Detect which cell encompasses the target text, then output its (X, Y) center coordinate. 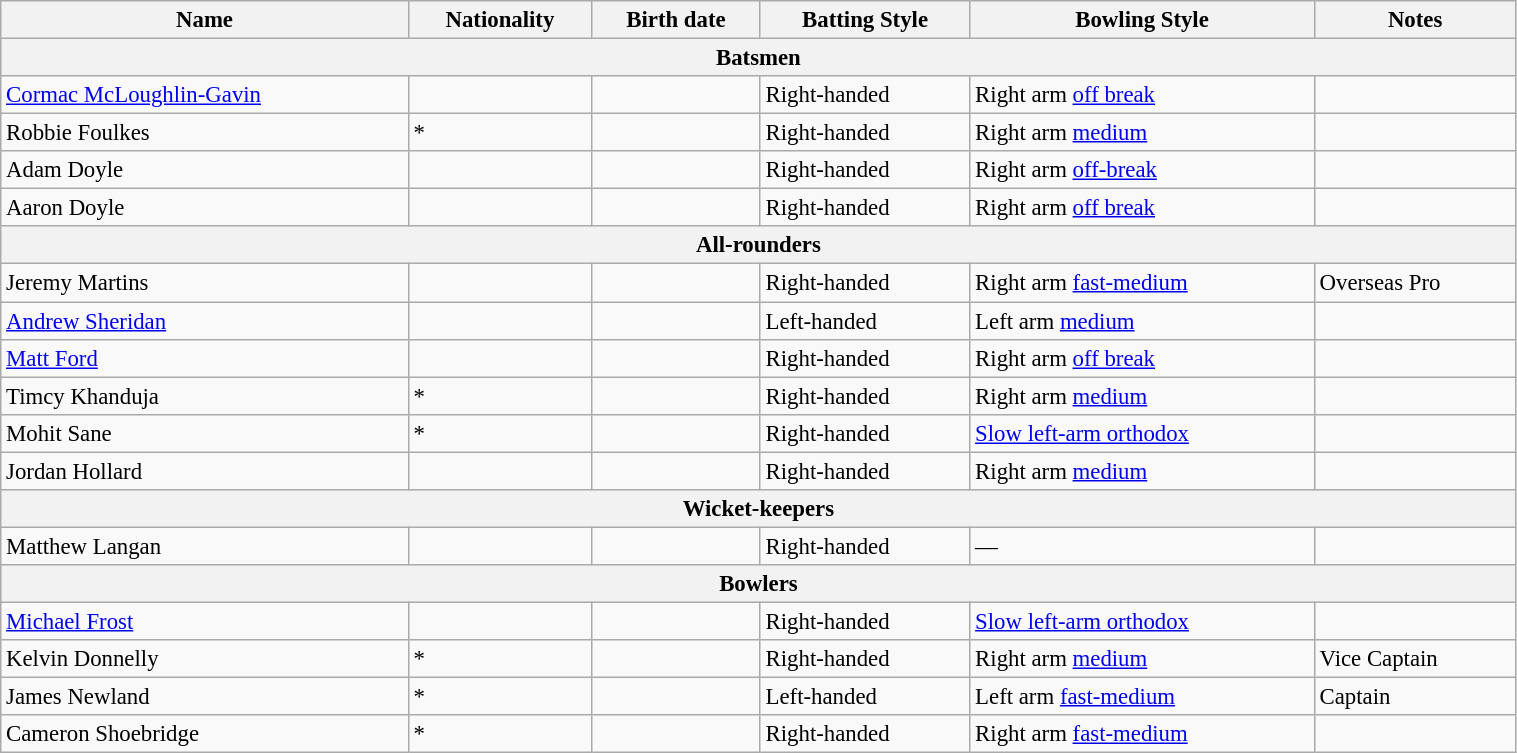
Aaron Doyle (205, 208)
Overseas Pro (1415, 283)
— (1142, 546)
Left arm medium (1142, 321)
Andrew Sheridan (205, 321)
Right arm off-break (1142, 170)
Left arm fast-medium (1142, 697)
Robbie Foulkes (205, 133)
Cameron Shoebridge (205, 734)
Timcy Khanduja (205, 396)
Michael Frost (205, 621)
All-rounders (758, 245)
Bowling Style (1142, 20)
Jordan Hollard (205, 471)
Matt Ford (205, 358)
James Newland (205, 697)
Cormac McLoughlin-Gavin (205, 95)
Mohit Sane (205, 433)
Kelvin Donnelly (205, 659)
Batting Style (865, 20)
Wicket-keepers (758, 509)
Matthew Langan (205, 546)
Nationality (500, 20)
Vice Captain (1415, 659)
Captain (1415, 697)
Jeremy Martins (205, 283)
Adam Doyle (205, 170)
Bowlers (758, 584)
Birth date (676, 20)
Batsmen (758, 58)
Name (205, 20)
Notes (1415, 20)
